Return [x, y] of the center of cell containing provided text 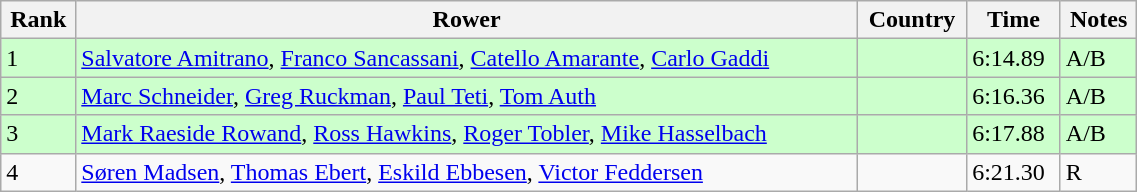
2 [38, 96]
1 [38, 58]
3 [38, 134]
Rower [467, 20]
Søren Madsen, Thomas Ebert, Eskild Ebbesen, Victor Feddersen [467, 172]
4 [38, 172]
6:14.89 [1014, 58]
Salvatore Amitrano, Franco Sancassani, Catello Amarante, Carlo Gaddi [467, 58]
R [1098, 172]
Mark Raeside Rowand, Ross Hawkins, Roger Tobler, Mike Hasselbach [467, 134]
Rank [38, 20]
Marc Schneider, Greg Ruckman, Paul Teti, Tom Auth [467, 96]
Country [912, 20]
6:17.88 [1014, 134]
6:21.30 [1014, 172]
6:16.36 [1014, 96]
Time [1014, 20]
Notes [1098, 20]
